Scan for the cell matching the given text and deliver its [X, Y] coordinate at center. 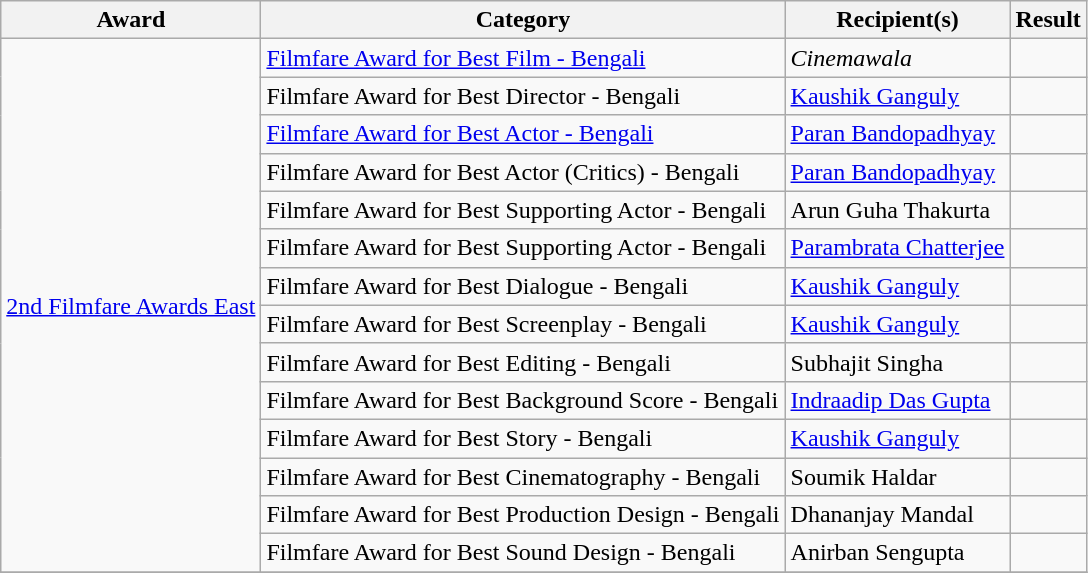
Filmfare Award for Best Editing - Bengali [523, 362]
Filmfare Award for Best Production Design - Bengali [523, 515]
Category [523, 20]
Award [131, 20]
Filmfare Award for Best Actor - Bengali [523, 134]
Filmfare Award for Best Background Score - Bengali [523, 400]
Indraadip Das Gupta [898, 400]
Filmfare Award for Best Dialogue - Bengali [523, 286]
Soumik Haldar [898, 477]
Cinemawala [898, 58]
Filmfare Award for Best Cinematography - Bengali [523, 477]
Dhananjay Mandal [898, 515]
Subhajit Singha [898, 362]
Recipient(s) [898, 20]
Filmfare Award for Best Film - Bengali [523, 58]
2nd Filmfare Awards East [131, 306]
Filmfare Award for Best Story - Bengali [523, 438]
Parambrata Chatterjee [898, 248]
Filmfare Award for Best Director - Bengali [523, 96]
Filmfare Award for Best Sound Design - Bengali [523, 553]
Filmfare Award for Best Actor (Critics) - Bengali [523, 172]
Result [1048, 20]
Anirban Sengupta [898, 553]
Arun Guha Thakurta [898, 210]
Filmfare Award for Best Screenplay - Bengali [523, 324]
